For the text-containing cell, return its midpoint in (X, Y) coordinate format. 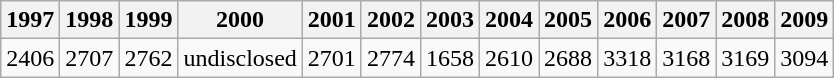
1998 (90, 20)
2001 (332, 20)
undisclosed (240, 58)
2005 (568, 20)
2003 (450, 20)
2008 (746, 20)
2762 (148, 58)
2610 (510, 58)
2707 (90, 58)
2701 (332, 58)
3169 (746, 58)
1658 (450, 58)
3318 (628, 58)
2774 (390, 58)
2007 (686, 20)
1999 (148, 20)
2002 (390, 20)
2006 (628, 20)
3168 (686, 58)
3094 (804, 58)
2406 (30, 58)
1997 (30, 20)
2004 (510, 20)
2000 (240, 20)
2688 (568, 58)
2009 (804, 20)
